Detect which cell encompasses the target text, then output its [x, y] center coordinate. 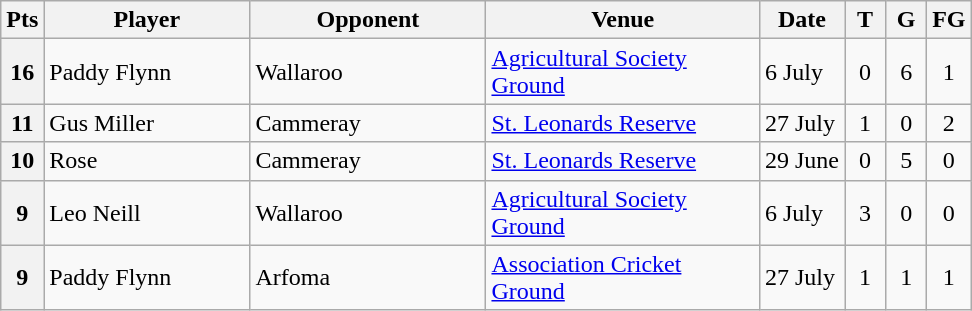
Association Cricket Ground [623, 278]
6 [906, 72]
3 [866, 212]
10 [22, 161]
Gus Miller [147, 123]
Opponent [368, 20]
11 [22, 123]
Leo Neill [147, 212]
G [906, 20]
2 [949, 123]
T [866, 20]
16 [22, 72]
Arfoma [368, 278]
Venue [623, 20]
29 June [802, 161]
5 [906, 161]
Rose [147, 161]
Pts [22, 20]
Date [802, 20]
Player [147, 20]
FG [949, 20]
